Find where the given text appears and provide that cell's center as [X, Y] coordinate. 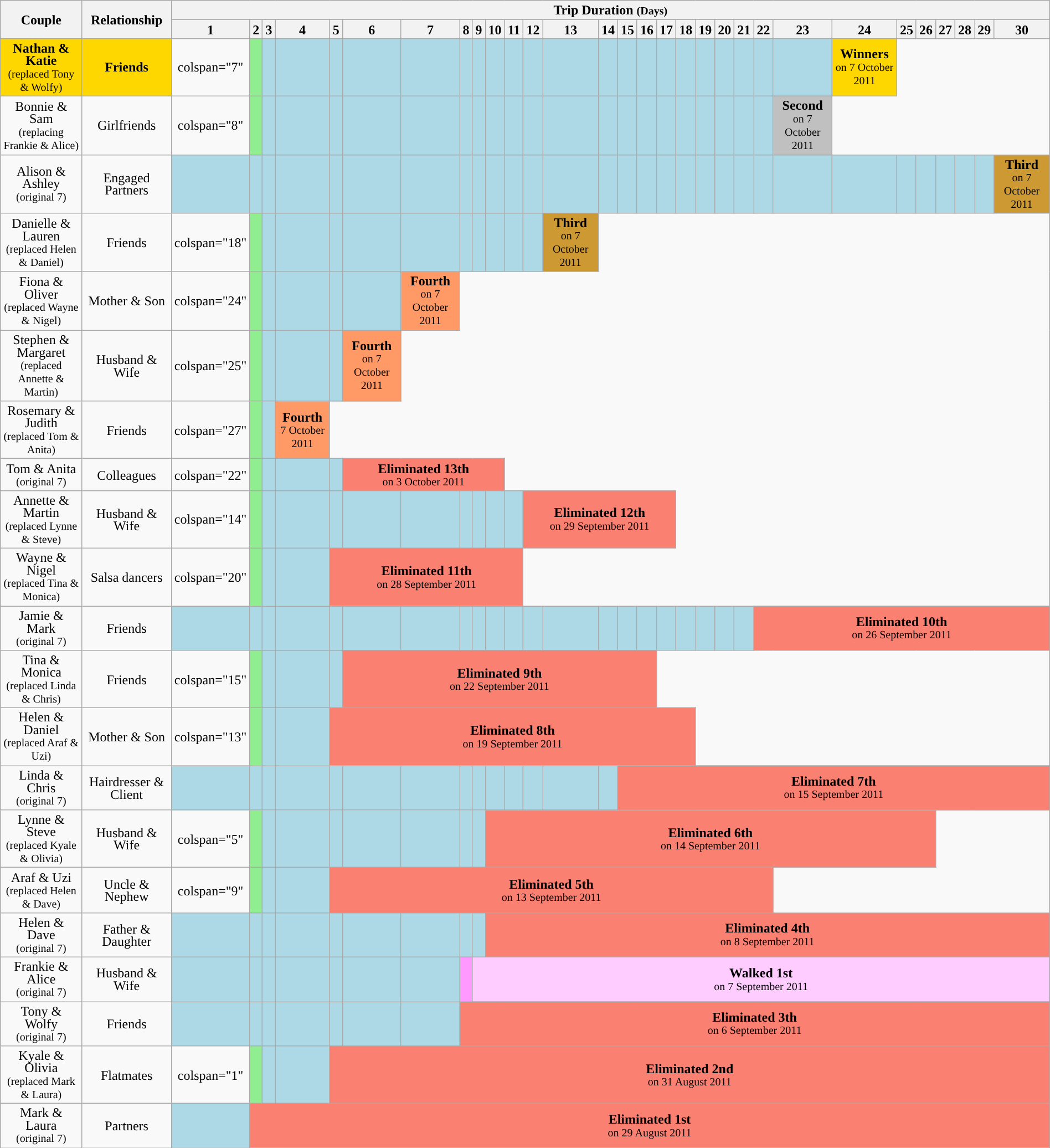
Salsa dancers [126, 577]
Araf & Uzi(replaced Helen & Dave) [41, 890]
Eliminated 9thon 22 September 2011 [500, 679]
13 [570, 29]
6 [372, 29]
Bonnie & Sam(replacing Frankie & Alice) [41, 125]
Secondon 7 October 2011 [803, 125]
colspan="8" [210, 125]
14 [608, 29]
Uncle & Nephew [126, 890]
29 [985, 29]
28 [965, 29]
Annette & Martin(replaced Lynne & Steve) [41, 519]
colspan="18" [210, 243]
Eliminated 8thon 19 September 2011 [512, 737]
Mark & Laura(original 7) [41, 1126]
colspan="25" [210, 366]
Hairdresser & Client [126, 788]
Helen & Daniel(replaced Araf & Uzi) [41, 737]
20 [724, 29]
9 [478, 29]
2 [256, 29]
Tom & Anita(original 7) [41, 475]
3 [269, 29]
Rosemary & Judith(replaced Tom & Anita) [41, 430]
21 [744, 29]
30 [1022, 29]
Partners [126, 1126]
Father & Daughter [126, 935]
25 [906, 29]
23 [803, 29]
27 [946, 29]
18 [686, 29]
Fiona & Oliver(replaced Wayne & Nigel) [41, 301]
Kyale & Olivia(replaced Mark & Laura) [41, 1075]
colspan="15" [210, 679]
1 [210, 29]
Stephen & Margaret(replaced Annette & Martin) [41, 366]
colspan="13" [210, 737]
Nathan & Katie(replaced Tony & Wolfy) [41, 67]
Eliminated 7thon 15 September 2011 [833, 788]
11 [514, 29]
15 [627, 29]
Danielle & Lauren(replaced Helen & Daniel) [41, 243]
Wayne & Nigel(replaced Tina & Monica) [41, 577]
Fourth7 October 2011 [302, 430]
Tina & Monica(replaced Linda & Chris) [41, 679]
Colleagues [126, 475]
Linda & Chris(original 7) [41, 788]
Alison & Ashley(original 7) [41, 184]
Girlfriends [126, 125]
Couple [41, 20]
22 [763, 29]
Eliminated 4thon 8 September 2011 [768, 935]
Eliminated 2ndon 31 August 2011 [689, 1075]
16 [647, 29]
colspan="24" [210, 301]
Jamie & Mark(original 7) [41, 628]
colspan="14" [210, 519]
5 [336, 29]
Winnerson 7 October 2011 [865, 67]
colspan="1" [210, 1075]
colspan="27" [210, 430]
Eliminated 5thon 13 September 2011 [552, 890]
colspan="20" [210, 577]
colspan="9" [210, 890]
Eliminated 1ston 29 August 2011 [650, 1126]
colspan="7" [210, 67]
colspan="22" [210, 475]
8 [466, 29]
Flatmates [126, 1075]
Walked 1ston 7 September 2011 [761, 979]
12 [533, 29]
7 [430, 29]
17 [667, 29]
Lynne & Steve(replaced Kyale & Olivia) [41, 839]
Eliminated 11thon 28 September 2011 [426, 577]
Frankie & Alice(original 7) [41, 979]
Eliminated 6thon 14 September 2011 [710, 839]
4 [302, 29]
Eliminated 10thon 26 September 2011 [902, 628]
Tony & Wolfy(original 7) [41, 1024]
Engaged Partners [126, 184]
colspan="5" [210, 839]
Eliminated 12thon 29 September 2011 [600, 519]
26 [926, 29]
Helen & Dave(original 7) [41, 935]
Eliminated 13thon 3 October 2011 [423, 475]
Eliminated 3thon 6 September 2011 [754, 1024]
19 [706, 29]
24 [865, 29]
Trip Duration (Days) [610, 10]
Relationship [126, 20]
10 [495, 29]
